Search for the cell housing the specified text and yield its (x, y) center coordinate. 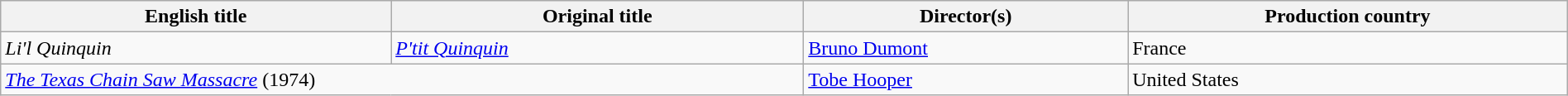
The Texas Chain Saw Massacre (1974) (402, 79)
Original title (597, 17)
Production country (1348, 17)
Bruno Dumont (966, 48)
English title (196, 17)
United States (1348, 79)
Li'l Quinquin (196, 48)
Tobe Hooper (966, 79)
France (1348, 48)
Director(s) (966, 17)
P'tit Quinquin (597, 48)
